Search for the cell housing the specified text and yield its (X, Y) center coordinate. 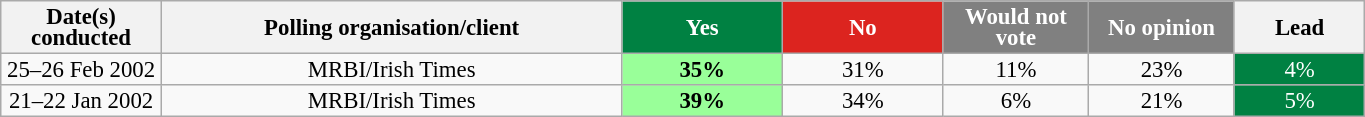
Date(s)conducted (82, 28)
21–22 Jan 2002 (82, 101)
Yes (702, 28)
31% (864, 70)
Lead (1300, 28)
21% (1162, 101)
Would not vote (1016, 28)
No opinion (1162, 28)
25–26 Feb 2002 (82, 70)
39% (702, 101)
4% (1300, 70)
23% (1162, 70)
5% (1300, 101)
No (864, 28)
35% (702, 70)
11% (1016, 70)
Polling organisation/client (392, 28)
6% (1016, 101)
34% (864, 101)
